Locate the cell with the specified text and output its [x, y] center coordinate. 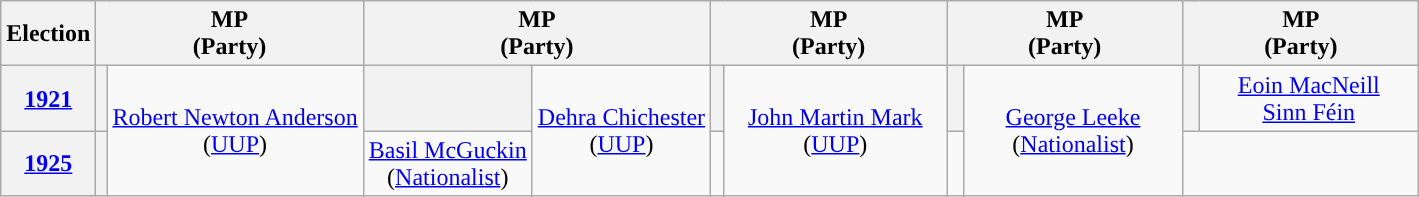
Eoin MacNeill Sinn Féin [1309, 98]
1925 [48, 164]
Robert Newton Anderson (UUP) [235, 131]
Dehra Chichester (UUP) [621, 131]
George Leeke (Nationalist) [1072, 131]
Election [48, 34]
1921 [48, 98]
Basil McGuckin (Nationalist) [448, 164]
John Martin Mark (UUP) [836, 131]
